Determine the [X, Y] coordinate at the center of the cell enclosing the given text.  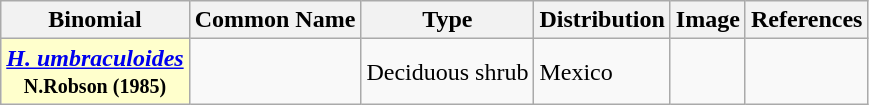
Distribution [602, 20]
Common Name [275, 20]
Image [708, 20]
Mexico [602, 72]
Binomial [95, 20]
References [806, 20]
Type [448, 20]
H. umbraculoidesN.Robson (1985) [95, 72]
Deciduous shrub [448, 72]
